Capture the cell that displays the provided text and extract its [X, Y] central coordinate. 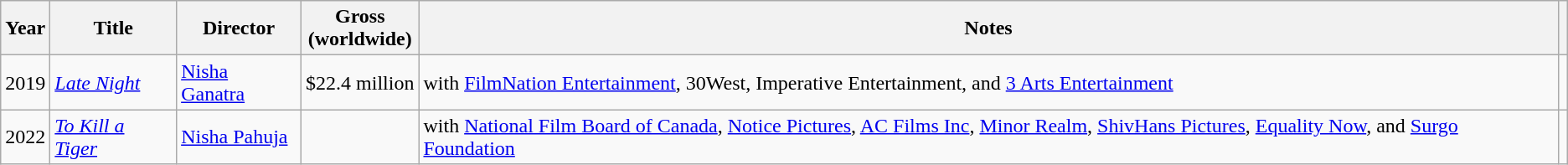
Year [25, 28]
Title [114, 28]
2019 [25, 82]
with National Film Board of Canada, Notice Pictures, AC Films Inc, Minor Realm, ShivHans Pictures, Equality Now, and Surgo Foundation [988, 137]
Notes [988, 28]
Director [240, 28]
$22.4 million [360, 82]
Gross(worldwide) [360, 28]
2022 [25, 137]
with FilmNation Entertainment, 30West, Imperative Entertainment, and 3 Arts Entertainment [988, 82]
Nisha Pahuja [240, 137]
To Kill a Tiger [114, 137]
Nisha Ganatra [240, 82]
Late Night [114, 82]
